From the cell containing the given text, extract its center point as [X, Y] coordinate. 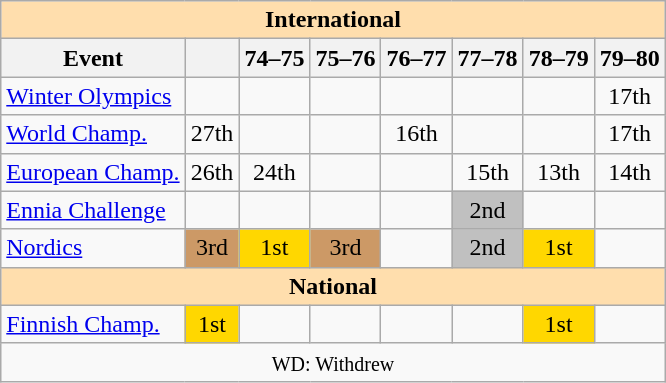
Ennia Challenge [93, 210]
24th [274, 172]
27th [212, 134]
13th [558, 172]
15th [488, 172]
World Champ. [93, 134]
16th [416, 134]
79–80 [630, 58]
Event [93, 58]
International [333, 20]
National [333, 286]
76–77 [416, 58]
14th [630, 172]
78–79 [558, 58]
77–78 [488, 58]
WD: Withdrew [333, 362]
Winter Olympics [93, 96]
Nordics [93, 248]
75–76 [346, 58]
74–75 [274, 58]
Finnish Champ. [93, 324]
26th [212, 172]
European Champ. [93, 172]
